Find where the given text appears and provide that cell's center as (X, Y) coordinate. 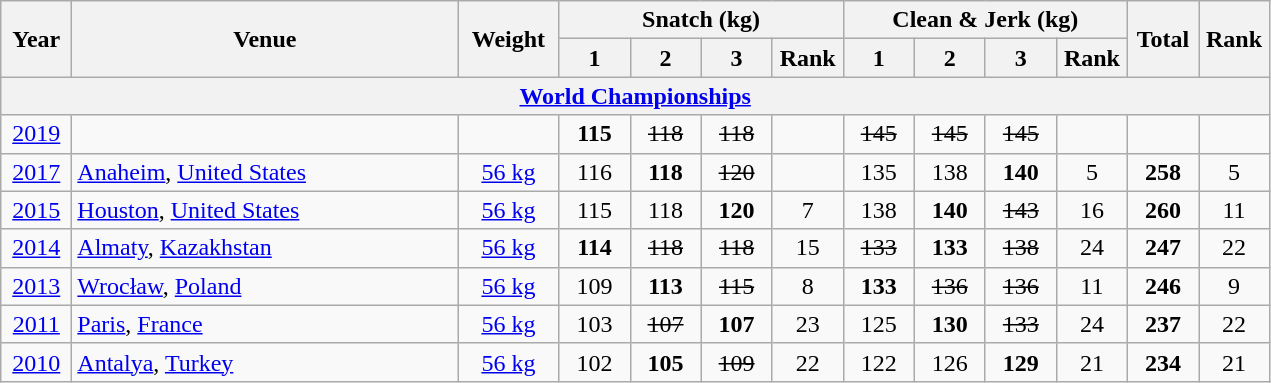
2014 (36, 248)
World Championships (636, 96)
125 (878, 324)
246 (1162, 286)
260 (1162, 210)
Total (1162, 39)
Anaheim, United States (265, 172)
143 (1020, 210)
122 (878, 362)
247 (1162, 248)
Snatch (kg) (701, 20)
2011 (36, 324)
9 (1234, 286)
2015 (36, 210)
15 (808, 248)
Clean & Jerk (kg) (985, 20)
Year (36, 39)
Almaty, Kazakhstan (265, 248)
2019 (36, 134)
Paris, France (265, 324)
16 (1092, 210)
2010 (36, 362)
102 (594, 362)
105 (666, 362)
Antalya, Turkey (265, 362)
8 (808, 286)
114 (594, 248)
103 (594, 324)
135 (878, 172)
130 (950, 324)
237 (1162, 324)
2013 (36, 286)
Venue (265, 39)
116 (594, 172)
234 (1162, 362)
129 (1020, 362)
Wrocław, Poland (265, 286)
126 (950, 362)
113 (666, 286)
Houston, United States (265, 210)
2017 (36, 172)
258 (1162, 172)
23 (808, 324)
Weight (508, 39)
7 (808, 210)
